Identify which cell holds the provided text, then report its (x, y) central coordinate. 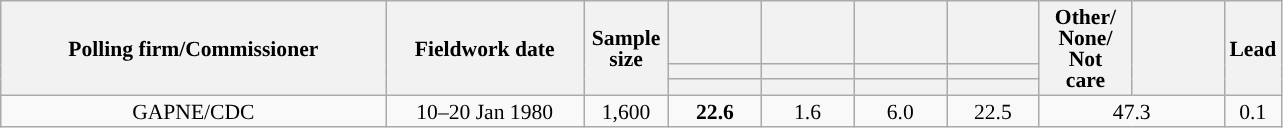
1.6 (808, 110)
47.3 (1132, 110)
GAPNE/CDC (194, 110)
Polling firm/Commissioner (194, 48)
Fieldwork date (485, 48)
Sample size (626, 48)
0.1 (1252, 110)
Lead (1252, 48)
10–20 Jan 1980 (485, 110)
1,600 (626, 110)
Other/None/Notcare (1086, 48)
22.6 (716, 110)
6.0 (900, 110)
22.5 (992, 110)
